For the text-containing cell, return its midpoint in (x, y) coordinate format. 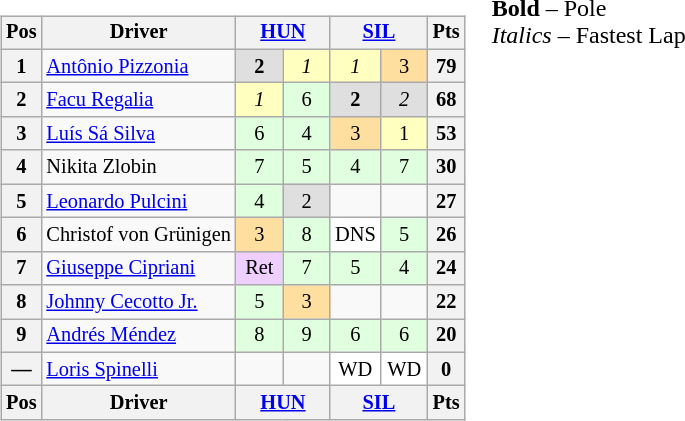
Loris Spinelli (138, 369)
Christof von Grünigen (138, 235)
Johnny Cecotto Jr. (138, 302)
79 (446, 66)
Ret (260, 268)
53 (446, 134)
27 (446, 201)
Leonardo Pulcini (138, 201)
26 (446, 235)
DNS (355, 235)
22 (446, 302)
Giuseppe Cipriani (138, 268)
— (21, 369)
Facu Regalia (138, 100)
30 (446, 167)
68 (446, 100)
20 (446, 336)
Andrés Méndez (138, 336)
Luís Sá Silva (138, 134)
Antônio Pizzonia (138, 66)
0 (446, 369)
24 (446, 268)
Nikita Zlobin (138, 167)
